Identify which cell holds the provided text, then report its [x, y] central coordinate. 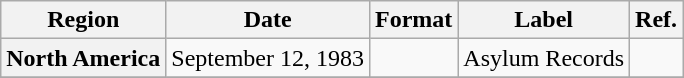
Asylum Records [544, 58]
Date [268, 20]
Region [84, 20]
North America [84, 58]
Ref. [656, 20]
Label [544, 20]
Format [413, 20]
September 12, 1983 [268, 58]
